Detect which cell encompasses the target text, then output its (x, y) center coordinate. 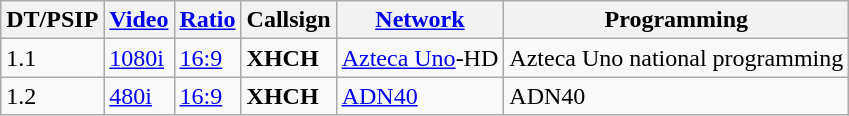
Programming (676, 20)
Callsign (288, 20)
Azteca Uno-HD (420, 58)
Network (420, 20)
Video (139, 20)
1.1 (52, 58)
480i (139, 96)
Azteca Uno national programming (676, 58)
Ratio (208, 20)
DT/PSIP (52, 20)
1.2 (52, 96)
1080i (139, 58)
